Extract the (X, Y) coordinate from the center of the cell holding the provided text.  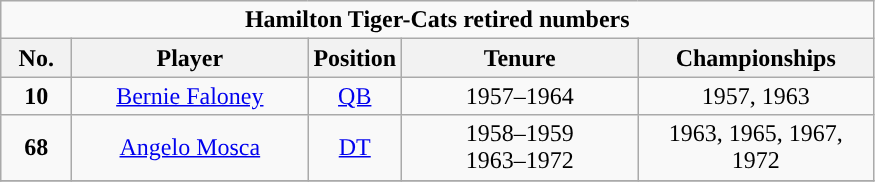
1958–19591963–1972 (520, 148)
Position (355, 58)
DT (355, 148)
Hamilton Tiger-Cats retired numbers (438, 20)
Bernie Faloney (190, 96)
1963, 1965, 1967, 1972 (756, 148)
Angelo Mosca (190, 148)
68 (36, 148)
No. (36, 58)
10 (36, 96)
1957, 1963 (756, 96)
Tenure (520, 58)
QB (355, 96)
Championships (756, 58)
Player (190, 58)
1957–1964 (520, 96)
